Find where the given text appears and provide that cell's center as [x, y] coordinate. 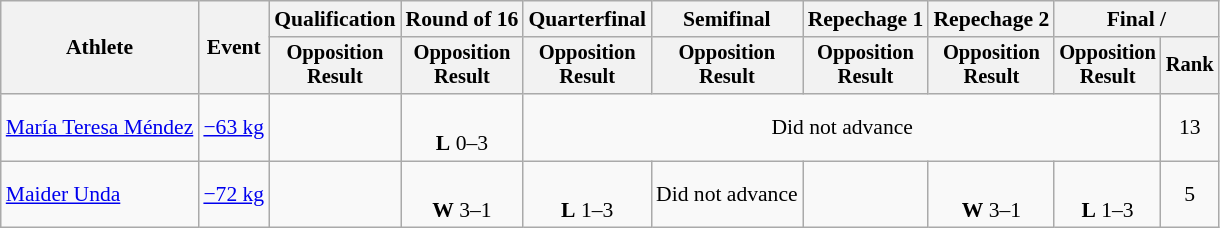
Repechage 1 [866, 19]
5 [1190, 194]
Repechage 2 [991, 19]
Round of 16 [462, 19]
Athlete [100, 48]
Event [234, 48]
Qualification [334, 19]
L 0–3 [462, 128]
Quarterfinal [587, 19]
Rank [1190, 66]
Semifinal [727, 19]
Final / [1136, 19]
María Teresa Méndez [100, 128]
−63 kg [234, 128]
−72 kg [234, 194]
Maider Unda [100, 194]
13 [1190, 128]
